Scan for the cell matching the given text and deliver its [x, y] coordinate at center. 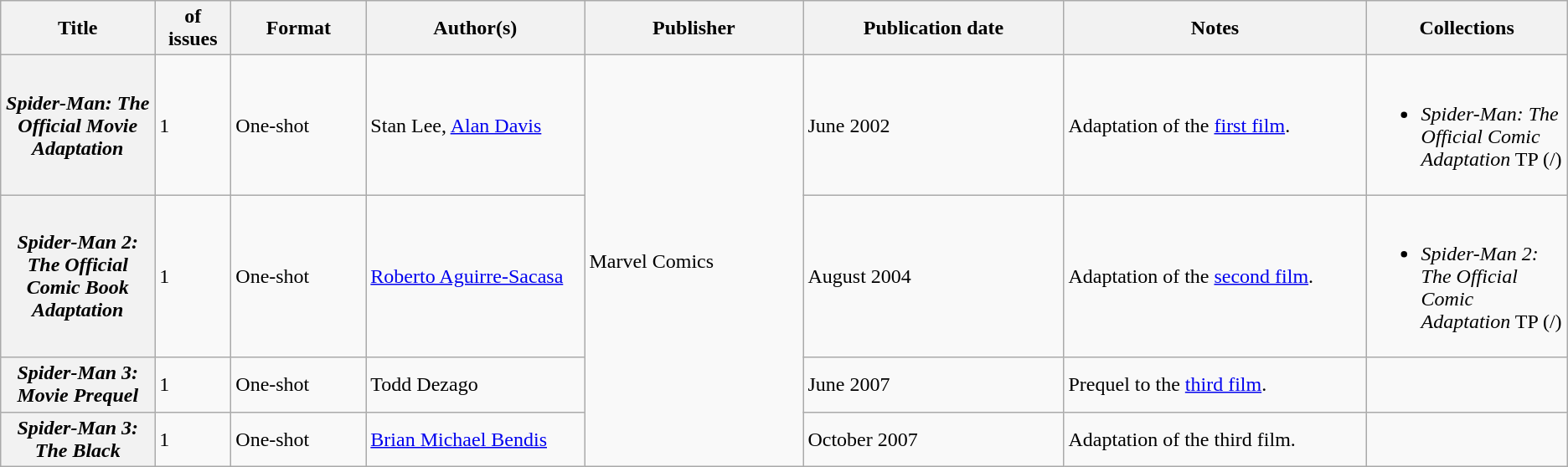
Prequel to the third film. [1215, 385]
Spider-Man 3: The Black [78, 439]
Publication date [933, 28]
of issues [193, 28]
Adaptation of the first film. [1215, 126]
Spider-Man: The Official Movie Adaptation [78, 126]
Spider-Man 2: The Official Comic Adaptation TP (/) [1467, 276]
Spider-Man 2: The Official Comic Book Adaptation [78, 276]
Adaptation of the third film. [1215, 439]
Spider-Man: The Official Comic Adaptation TP (/) [1467, 126]
Todd Dezago [476, 385]
Brian Michael Bendis [476, 439]
June 2007 [933, 385]
Stan Lee, Alan Davis [476, 126]
Title [78, 28]
Roberto Aguirre-Sacasa [476, 276]
Author(s) [476, 28]
Format [298, 28]
Notes [1215, 28]
Publisher [694, 28]
Spider-Man 3: Movie Prequel [78, 385]
Collections [1467, 28]
Adaptation of the second film. [1215, 276]
August 2004 [933, 276]
June 2002 [933, 126]
Marvel Comics [694, 261]
October 2007 [933, 439]
